Return the [X, Y] coordinate for the center point of the cell that contains the specified text.  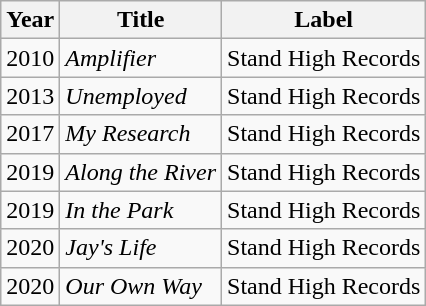
My Research [141, 134]
2010 [30, 58]
Jay's Life [141, 248]
Amplifier [141, 58]
Unemployed [141, 96]
Label [324, 20]
2017 [30, 134]
2013 [30, 96]
Year [30, 20]
In the Park [141, 210]
Title [141, 20]
Along the River [141, 172]
Our Own Way [141, 286]
